Return (x, y) of the center of cell containing provided text 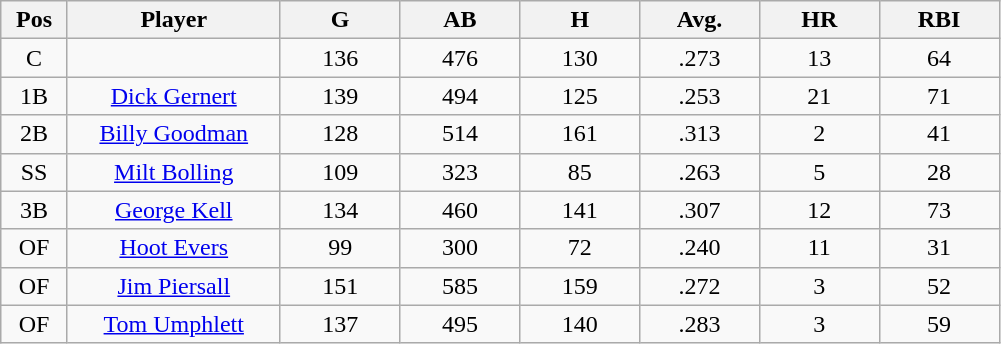
125 (580, 96)
Player (174, 20)
514 (460, 134)
85 (580, 172)
300 (460, 248)
C (34, 58)
585 (460, 286)
5 (819, 172)
SS (34, 172)
.253 (700, 96)
.283 (700, 324)
.307 (700, 210)
59 (939, 324)
H (580, 20)
72 (580, 248)
G (340, 20)
13 (819, 58)
64 (939, 58)
128 (340, 134)
Tom Umphlett (174, 324)
460 (460, 210)
71 (939, 96)
73 (939, 210)
.240 (700, 248)
Avg. (700, 20)
Pos (34, 20)
151 (340, 286)
3B (34, 210)
Dick Gernert (174, 96)
RBI (939, 20)
130 (580, 58)
1B (34, 96)
495 (460, 324)
Billy Goodman (174, 134)
.263 (700, 172)
2 (819, 134)
476 (460, 58)
21 (819, 96)
Hoot Evers (174, 248)
109 (340, 172)
99 (340, 248)
11 (819, 248)
George Kell (174, 210)
12 (819, 210)
HR (819, 20)
140 (580, 324)
2B (34, 134)
.272 (700, 286)
.273 (700, 58)
.313 (700, 134)
31 (939, 248)
28 (939, 172)
323 (460, 172)
134 (340, 210)
161 (580, 134)
Milt Bolling (174, 172)
136 (340, 58)
41 (939, 134)
137 (340, 324)
Jim Piersall (174, 286)
159 (580, 286)
AB (460, 20)
494 (460, 96)
139 (340, 96)
52 (939, 286)
141 (580, 210)
